Capture the cell that displays the provided text and extract its [X, Y] central coordinate. 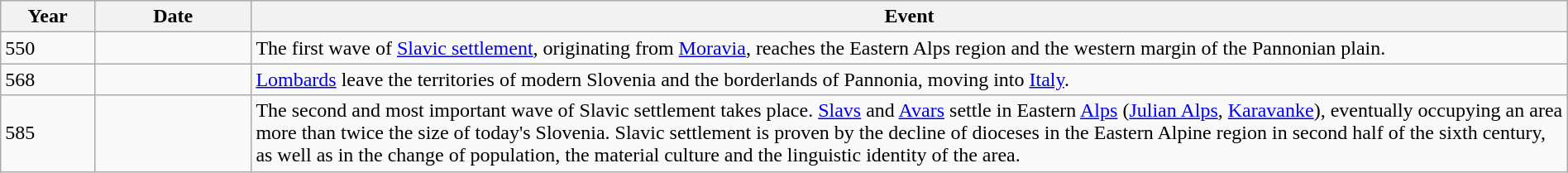
Lombards leave the territories of modern Slovenia and the borderlands of Pannonia, moving into Italy. [910, 79]
The first wave of Slavic settlement, originating from Moravia, reaches the Eastern Alps region and the western margin of the Pannonian plain. [910, 48]
Event [910, 17]
Date [172, 17]
585 [48, 133]
Year [48, 17]
550 [48, 48]
568 [48, 79]
